Locate the cell with the specified text and output its (X, Y) center coordinate. 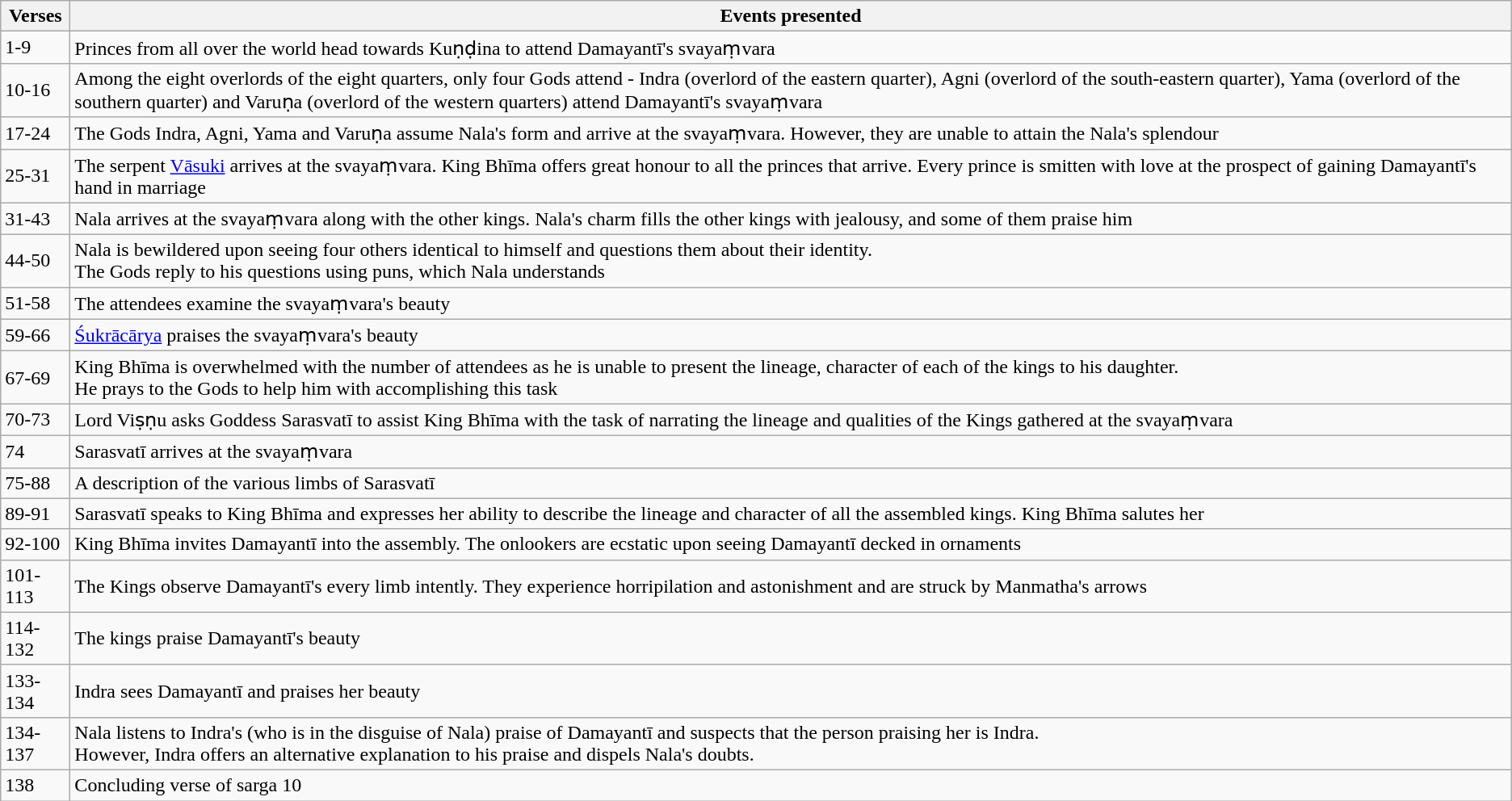
67-69 (36, 378)
138 (36, 785)
17-24 (36, 133)
74 (36, 451)
10-16 (36, 90)
King Bhīma invites Damayantī into the assembly. The onlookers are ecstatic upon seeing Damayantī decked in ornaments (791, 544)
The kings praise Damayantī's beauty (791, 638)
Indra sees Damayantī and praises her beauty (791, 691)
114-132 (36, 638)
70-73 (36, 420)
134-137 (36, 743)
31-43 (36, 219)
The Kings observe Damayantī's every limb intently. They experience horripilation and astonishment and are struck by Manmatha's arrows (791, 586)
A description of the various limbs of Sarasvatī (791, 483)
Princes from all over the world head towards Kuṇḍina to attend Damayantī's svayaṃvara (791, 48)
92-100 (36, 544)
Śukrācārya praises the svayaṃvara's beauty (791, 335)
89-91 (36, 514)
Sarasvatī arrives at the svayaṃvara (791, 451)
Sarasvatī speaks to King Bhīma and expresses her ability to describe the lineage and character of all the assembled kings. King Bhīma salutes her (791, 514)
133-134 (36, 691)
75-88 (36, 483)
51-58 (36, 304)
Concluding verse of sarga 10 (791, 785)
The attendees examine the svayaṃvara's beauty (791, 304)
59-66 (36, 335)
25-31 (36, 176)
Verses (36, 16)
1-9 (36, 48)
44-50 (36, 262)
Events presented (791, 16)
Nala arrives at the svayaṃvara along with the other kings. Nala's charm fills the other kings with jealousy, and some of them praise him (791, 219)
The Gods Indra, Agni, Yama and Varuṇa assume Nala's form and arrive at the svayaṃvara. However, they are unable to attain the Nala's splendour (791, 133)
Lord Viṣṇu asks Goddess Sarasvatī to assist King Bhīma with the task of narrating the lineage and qualities of the Kings gathered at the svayaṃvara (791, 420)
101-113 (36, 586)
